Return the (x, y) coordinate for the center point of the cell that contains the specified text.  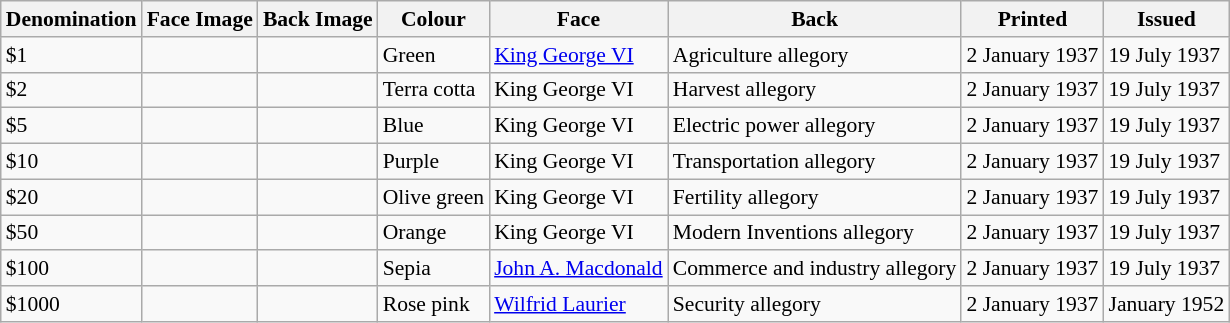
$2 (72, 90)
Denomination (72, 19)
$10 (72, 162)
Colour (434, 19)
Face Image (200, 19)
Security allegory (815, 304)
Green (434, 55)
$20 (72, 197)
Transportation allegory (815, 162)
Olive green (434, 197)
Terra cotta (434, 90)
$1 (72, 55)
Back Image (318, 19)
Face (578, 19)
Blue (434, 126)
$1000 (72, 304)
Rose pink (434, 304)
Sepia (434, 269)
Electric power allegory (815, 126)
$50 (72, 233)
Harvest allegory (815, 90)
Agriculture allegory (815, 55)
John A. Macdonald (578, 269)
$5 (72, 126)
$100 (72, 269)
Commerce and industry allegory (815, 269)
Wilfrid Laurier (578, 304)
Modern Inventions allegory (815, 233)
Purple (434, 162)
January 1952 (1166, 304)
Back (815, 19)
Fertility allegory (815, 197)
Issued (1166, 19)
Printed (1032, 19)
Orange (434, 233)
